Detect which cell encompasses the target text, then output its [X, Y] center coordinate. 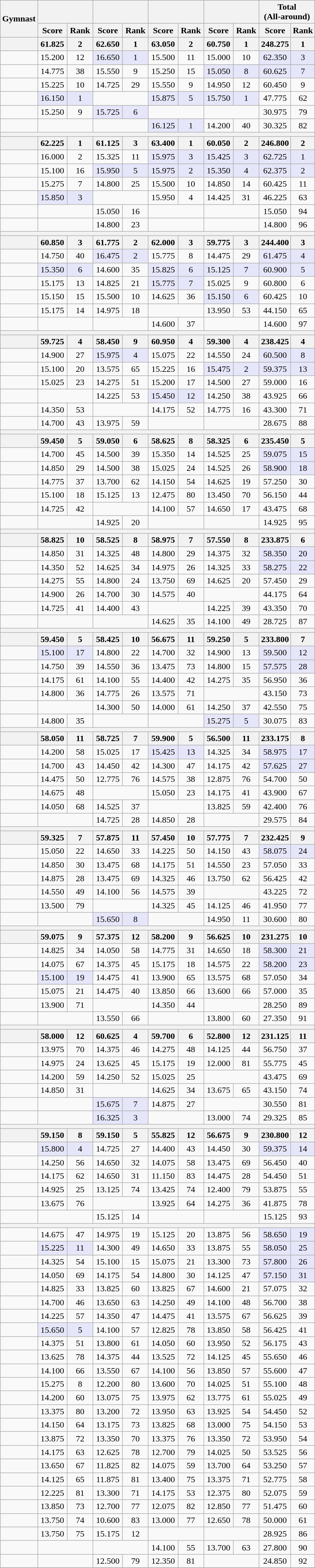
55.650 [275, 1357]
16.150 [52, 98]
96 [303, 225]
16.650 [108, 58]
43.300 [275, 410]
54.700 [275, 779]
60.850 [52, 242]
13.075 [108, 1398]
56.450 [275, 1162]
63.400 [163, 143]
61.775 [108, 242]
11.875 [108, 1479]
57.625 [275, 765]
55.775 [275, 1063]
29.575 [275, 820]
15.875 [163, 98]
86 [303, 1534]
59.775 [219, 242]
61.125 [108, 143]
231.125 [275, 1036]
230.800 [275, 1135]
60.950 [163, 341]
248.275 [275, 44]
57.075 [275, 1289]
28.250 [275, 1005]
Total(All-around) [287, 12]
58.425 [108, 639]
16.475 [108, 256]
58.000 [52, 1036]
16.125 [163, 125]
13.525 [163, 1357]
42.400 [275, 807]
88 [303, 423]
95 [303, 522]
55.600 [275, 1370]
13.175 [108, 1425]
97 [303, 324]
55.025 [275, 1398]
12.000 [219, 1063]
29.325 [275, 1118]
85 [303, 1118]
235.450 [275, 441]
16.325 [108, 1118]
52.075 [275, 1493]
12.775 [108, 779]
30.600 [275, 919]
28.925 [275, 1534]
233.175 [275, 738]
62.725 [275, 157]
59.325 [52, 838]
60.800 [275, 283]
28.725 [275, 622]
61.475 [275, 256]
30.075 [275, 721]
15.725 [108, 112]
15.325 [108, 157]
28.675 [275, 423]
56.750 [275, 1050]
13.425 [163, 1190]
52.800 [219, 1036]
Gymnast [19, 19]
59.725 [52, 341]
12.350 [163, 1561]
62.350 [275, 58]
11.150 [163, 1176]
90 [303, 1547]
44.150 [275, 310]
12.500 [108, 1561]
50.000 [275, 1520]
58.300 [275, 950]
30.975 [275, 112]
60.500 [275, 355]
52.775 [275, 1479]
58.450 [108, 341]
58.275 [275, 567]
246.800 [275, 143]
13.450 [219, 495]
57.250 [275, 482]
57.375 [108, 937]
62.650 [108, 44]
91 [303, 1019]
13.500 [52, 906]
59.700 [163, 1036]
12.200 [108, 1384]
62.000 [163, 242]
231.275 [275, 937]
93 [303, 1217]
41.875 [275, 1203]
62.375 [275, 171]
51.475 [275, 1507]
56.500 [219, 738]
53.950 [275, 1439]
58.075 [275, 851]
44.175 [275, 595]
57.000 [275, 991]
84 [303, 820]
57.575 [275, 666]
57.775 [219, 838]
30.325 [275, 125]
15.475 [219, 369]
59.050 [108, 441]
60.750 [219, 44]
53.875 [275, 1190]
58.825 [52, 540]
232.425 [275, 838]
15.850 [52, 198]
15.800 [52, 1149]
87 [303, 622]
57.875 [108, 838]
27.800 [275, 1547]
43.900 [275, 793]
53.250 [275, 1466]
57.800 [275, 1262]
59.000 [275, 383]
12.075 [163, 1507]
63.050 [163, 44]
14.000 [163, 707]
59.900 [163, 738]
58.650 [275, 1234]
12.875 [219, 779]
41.950 [275, 906]
94 [303, 211]
244.400 [275, 242]
55.100 [275, 1384]
57.550 [219, 540]
43.225 [275, 892]
15.825 [163, 270]
24.850 [275, 1561]
14.425 [219, 198]
92 [303, 1561]
60.900 [275, 270]
58.350 [275, 553]
59.500 [275, 653]
233.800 [275, 639]
15.450 [163, 396]
58.525 [108, 540]
12.850 [219, 1507]
58.625 [163, 441]
12.375 [219, 1493]
59.250 [219, 639]
62.225 [52, 143]
47.775 [275, 98]
53.525 [275, 1452]
12.400 [219, 1190]
60.450 [275, 85]
13.775 [219, 1398]
233.875 [275, 540]
15.750 [219, 98]
56.950 [275, 680]
15.000 [219, 58]
10.600 [108, 1520]
43.350 [275, 608]
60.050 [219, 143]
238.425 [275, 341]
13.125 [108, 1190]
42.550 [275, 707]
30.550 [275, 1104]
89 [303, 1005]
56.700 [275, 1302]
12.225 [52, 1493]
11.825 [108, 1466]
58.325 [219, 441]
16.000 [52, 157]
12.475 [163, 495]
13.400 [163, 1479]
43.925 [275, 396]
56.175 [275, 1343]
15.675 [108, 1104]
56.150 [275, 495]
54.150 [275, 1425]
55.825 [163, 1135]
27.350 [275, 1019]
12.825 [163, 1330]
46.225 [275, 198]
59.300 [219, 341]
61.825 [52, 44]
58.725 [108, 738]
12.625 [108, 1452]
57.150 [275, 1275]
12.650 [219, 1520]
13.200 [108, 1411]
58.900 [275, 468]
